Determine the (x, y) coordinate at the center of the cell enclosing the given text.  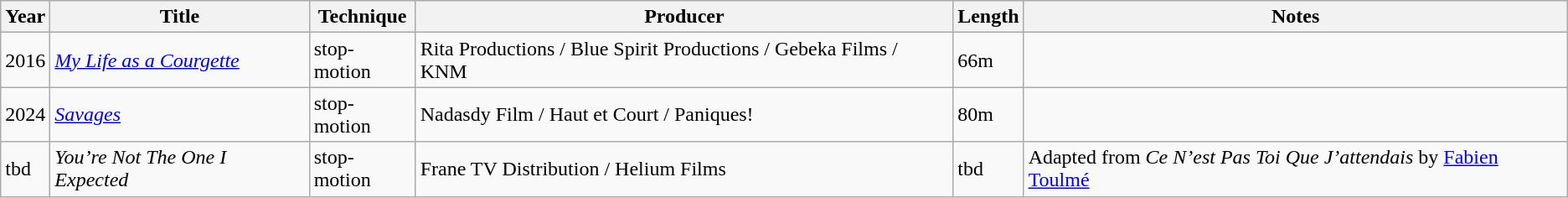
2016 (25, 60)
80m (988, 114)
You’re Not The One I Expected (179, 169)
Nadasdy Film / Haut et Court / Paniques! (684, 114)
Title (179, 17)
66m (988, 60)
Length (988, 17)
Rita Productions / Blue Spirit Productions / Gebeka Films / KNM (684, 60)
Technique (362, 17)
Savages (179, 114)
2024 (25, 114)
Year (25, 17)
Notes (1295, 17)
My Life as a Courgette (179, 60)
Adapted from Ce N’est Pas Toi Que J’attendais by Fabien Toulmé (1295, 169)
Producer (684, 17)
Frane TV Distribution / Helium Films (684, 169)
